Return the [x, y] coordinate for the center point of the cell that contains the specified text.  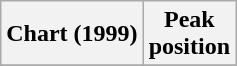
Chart (1999) [72, 34]
Peakposition [189, 34]
